Return (X, Y) of the center of cell containing provided text 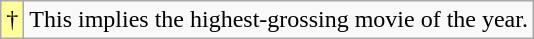
† (12, 20)
This implies the highest-grossing movie of the year. (279, 20)
